Capture the cell that displays the provided text and extract its [X, Y] central coordinate. 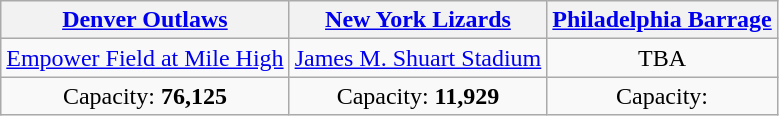
Capacity: 76,125 [145, 96]
Empower Field at Mile High [145, 58]
TBA [662, 58]
Capacity: [662, 96]
Denver Outlaws [145, 20]
Philadelphia Barrage [662, 20]
James M. Shuart Stadium [418, 58]
Capacity: 11,929 [418, 96]
New York Lizards [418, 20]
